Find where the given text appears and provide that cell's center as (x, y) coordinate. 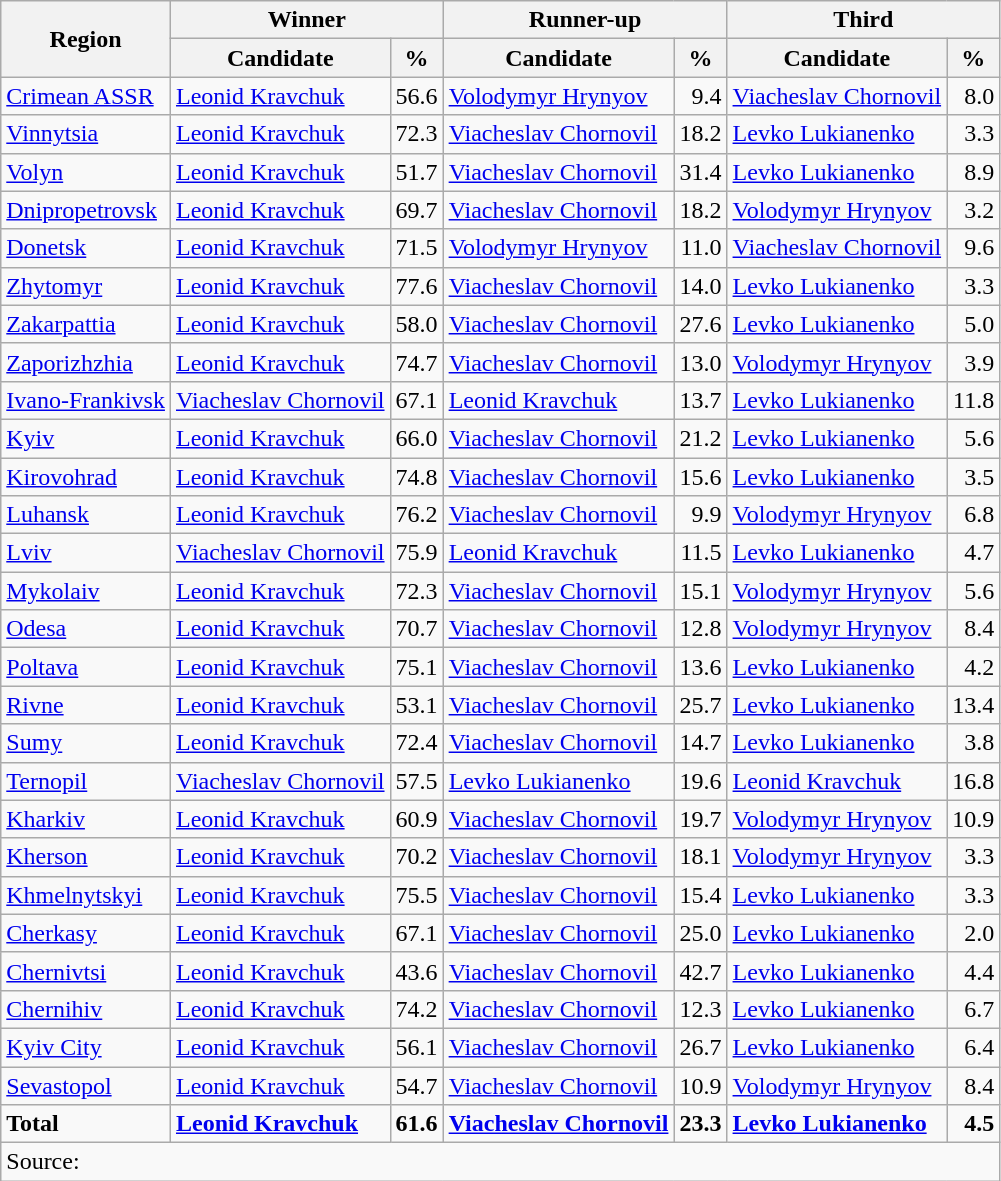
9.4 (700, 96)
8.0 (974, 96)
31.4 (700, 172)
Runner-up (585, 20)
Mykolaiv (86, 591)
Sevastopol (86, 1085)
Khmelnytskyi (86, 895)
4.4 (974, 971)
Donetsk (86, 248)
11.0 (700, 248)
3.2 (974, 210)
6.4 (974, 1047)
61.6 (416, 1124)
42.7 (700, 971)
75.1 (416, 667)
12.8 (700, 629)
70.7 (416, 629)
Zaporizhzhia (86, 362)
5.0 (974, 324)
19.7 (700, 819)
75.5 (416, 895)
71.5 (416, 248)
72.4 (416, 743)
2.0 (974, 933)
76.2 (416, 515)
Zakarpattia (86, 324)
Odesa (86, 629)
43.6 (416, 971)
51.7 (416, 172)
13.0 (700, 362)
3.8 (974, 743)
14.0 (700, 286)
21.2 (700, 438)
Zhytomyr (86, 286)
74.8 (416, 477)
Kirovohrad (86, 477)
18.1 (700, 857)
Chernivtsi (86, 971)
15.6 (700, 477)
77.6 (416, 286)
54.7 (416, 1085)
74.2 (416, 1009)
Total (86, 1124)
Region (86, 39)
Kharkiv (86, 819)
13.6 (700, 667)
9.6 (974, 248)
14.7 (700, 743)
Winner (306, 20)
3.5 (974, 477)
56.1 (416, 1047)
57.5 (416, 781)
Dnipropetrovsk (86, 210)
15.1 (700, 591)
19.6 (700, 781)
6.8 (974, 515)
Luhansk (86, 515)
56.6 (416, 96)
13.7 (700, 400)
4.5 (974, 1124)
53.1 (416, 705)
Vinnytsia (86, 134)
27.6 (700, 324)
Ternopil (86, 781)
15.4 (700, 895)
8.9 (974, 172)
Chernihiv (86, 1009)
Crimean ASSR (86, 96)
12.3 (700, 1009)
75.9 (416, 553)
74.7 (416, 362)
69.7 (416, 210)
4.7 (974, 553)
4.2 (974, 667)
Volyn (86, 172)
26.7 (700, 1047)
23.3 (700, 1124)
Kyiv City (86, 1047)
25.0 (700, 933)
Kyiv (86, 438)
Poltava (86, 667)
16.8 (974, 781)
9.9 (700, 515)
25.7 (700, 705)
70.2 (416, 857)
Lviv (86, 553)
11.8 (974, 400)
Cherkasy (86, 933)
3.9 (974, 362)
6.7 (974, 1009)
13.4 (974, 705)
66.0 (416, 438)
Third (864, 20)
Ivano-Frankivsk (86, 400)
11.5 (700, 553)
Sumy (86, 743)
60.9 (416, 819)
Source: (500, 1162)
Rivne (86, 705)
Kherson (86, 857)
58.0 (416, 324)
